Find where the given text appears and provide that cell's center as [x, y] coordinate. 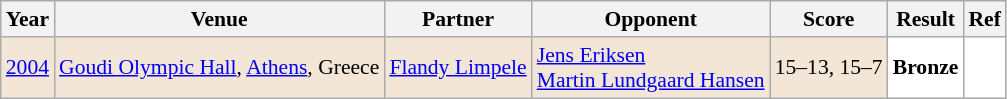
Score [829, 19]
Bronze [926, 68]
Ref [984, 19]
15–13, 15–7 [829, 68]
Jens Eriksen Martin Lundgaard Hansen [651, 68]
Flandy Limpele [458, 68]
Result [926, 19]
2004 [28, 68]
Opponent [651, 19]
Year [28, 19]
Venue [219, 19]
Goudi Olympic Hall, Athens, Greece [219, 68]
Partner [458, 19]
